For the text-containing cell, return its midpoint in [x, y] coordinate format. 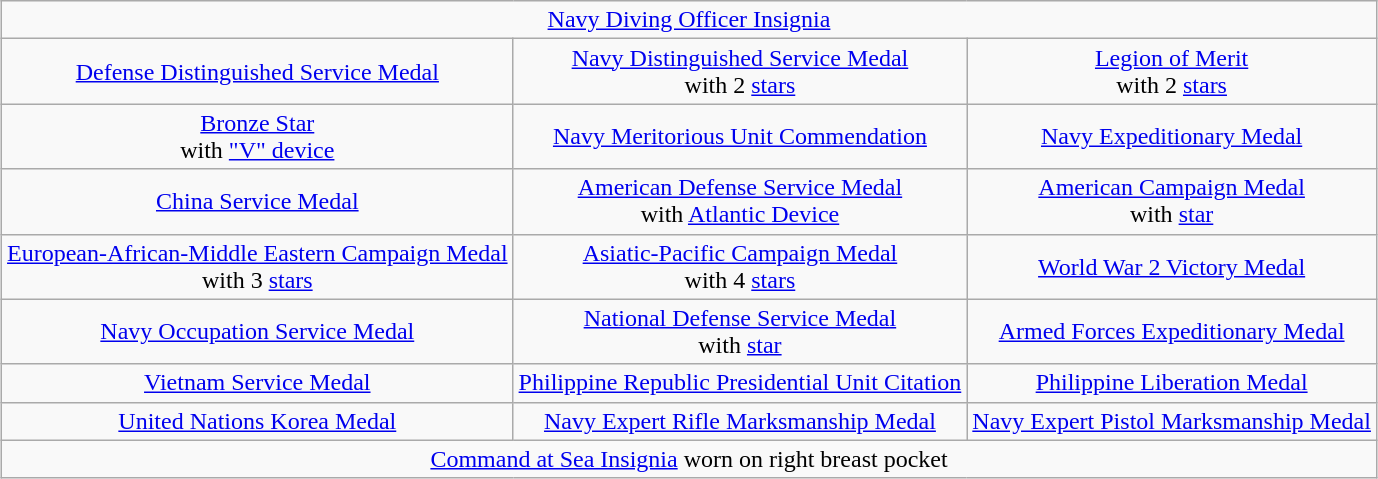
Navy Expert Rifle Marksmanship Medal [740, 421]
Defense Distinguished Service Medal [258, 72]
Navy Expeditionary Medal [1172, 136]
American Campaign Medal with star [1172, 202]
Command at Sea Insignia worn on right breast pocket [690, 459]
Philippine Republic Presidential Unit Citation [740, 383]
Navy Occupation Service Medal [258, 332]
European-African-Middle Eastern Campaign Medal with 3 stars [258, 266]
Legion of Merit with 2 stars [1172, 72]
American Defense Service Medal with Atlantic Device [740, 202]
Navy Meritorious Unit Commendation [740, 136]
Navy Expert Pistol Marksmanship Medal [1172, 421]
Armed Forces Expeditionary Medal [1172, 332]
Navy Distinguished Service Medalwith 2 stars [740, 72]
Navy Diving Officer Insignia [690, 20]
National Defense Service Medal with star [740, 332]
Vietnam Service Medal [258, 383]
China Service Medal [258, 202]
United Nations Korea Medal [258, 421]
Asiatic-Pacific Campaign Medal with 4 stars [740, 266]
World War 2 Victory Medal [1172, 266]
Bronze Star with "V" device [258, 136]
Philippine Liberation Medal [1172, 383]
